Scan for the cell matching the given text and deliver its [x, y] coordinate at center. 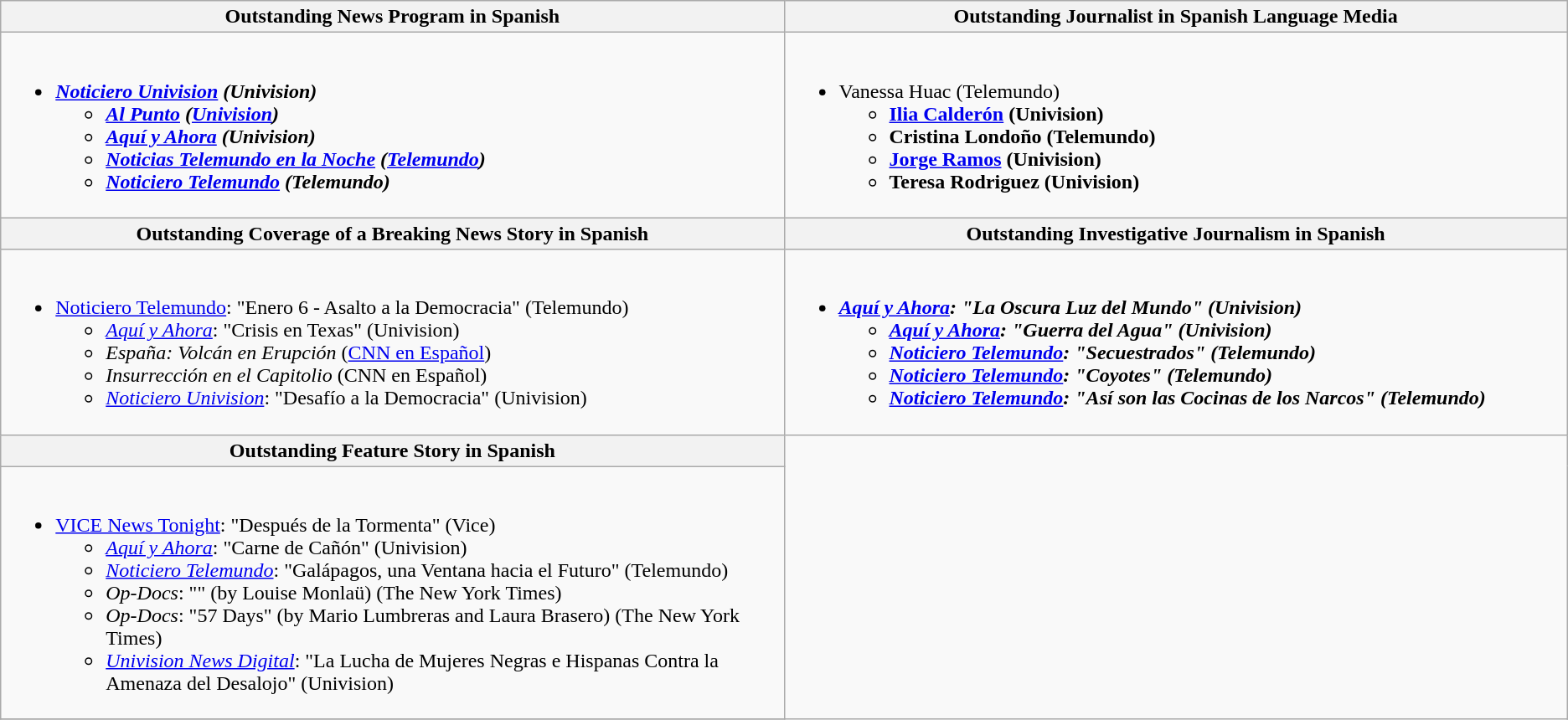
Outstanding Journalist in Spanish Language Media [1176, 17]
Outstanding Feature Story in Spanish [392, 450]
Outstanding Coverage of a Breaking News Story in Spanish [392, 234]
Noticiero Univision (Univision)Al Punto (Univision)Aquí y Ahora (Univision)Noticias Telemundo en la Noche (Telemundo)Noticiero Telemundo (Telemundo) [392, 126]
Outstanding Investigative Journalism in Spanish [1176, 234]
Outstanding News Program in Spanish [392, 17]
Vanessa Huac (Telemundo)Ilia Calderón (Univision)Cristina Londoño (Telemundo)Jorge Ramos (Univision)Teresa Rodriguez (Univision) [1176, 126]
